Find where the given text appears and provide that cell's center as [x, y] coordinate. 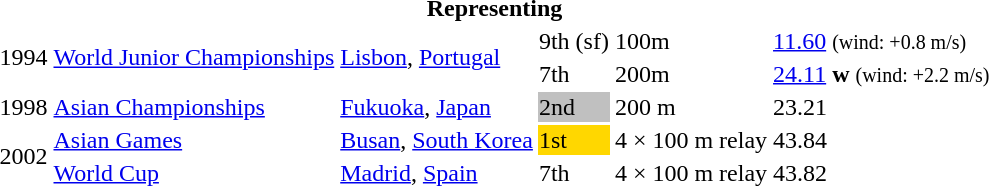
Fukuoka, Japan [437, 107]
100m [690, 41]
4 × 100 m relay [690, 140]
Asian Championships [194, 107]
Lisbon, Portugal [437, 58]
1st [574, 140]
200 m [690, 107]
World Junior Championships [194, 58]
200m [690, 74]
Busan, South Korea [437, 140]
Asian Games [194, 140]
9th (sf) [574, 41]
7th [574, 74]
2nd [574, 107]
